Provide the [X, Y] coordinate of the cell's center where the given text is located.  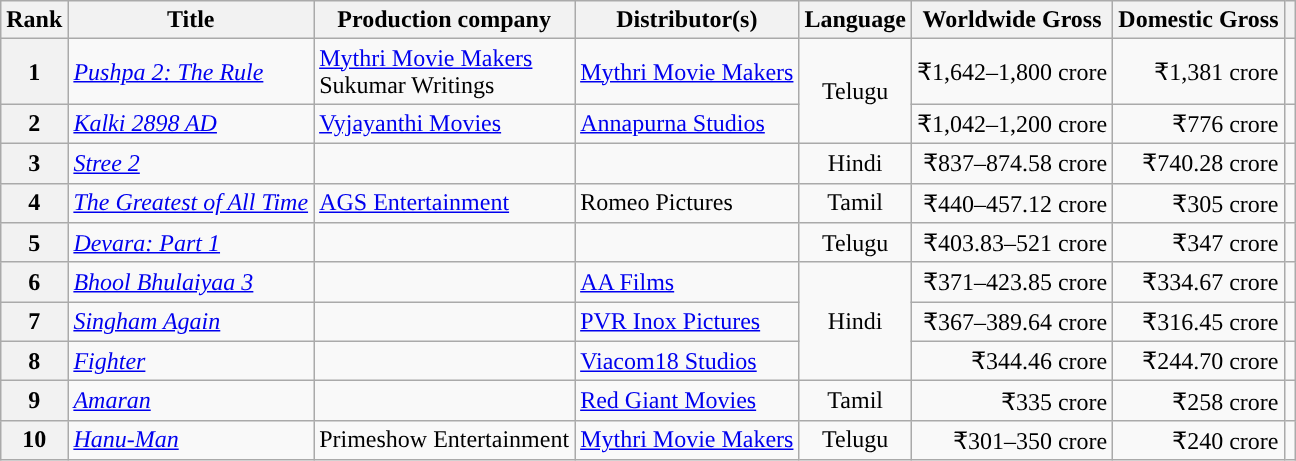
The Greatest of All Time [191, 203]
6 [34, 282]
10 [34, 440]
₹244.70 crore [1198, 361]
Title [191, 20]
Pushpa 2: The Rule [191, 72]
₹305 crore [1198, 203]
₹347 crore [1198, 243]
Language [855, 20]
1 [34, 72]
Distributor(s) [687, 20]
₹371–423.85 crore [1012, 282]
₹1,642–1,800 crore [1012, 72]
Production company [444, 20]
₹367–389.64 crore [1012, 322]
7 [34, 322]
₹344.46 crore [1012, 361]
Domestic Gross [1198, 20]
Worldwide Gross [1012, 20]
Primeshow Entertainment [444, 440]
Viacom18 Studios [687, 361]
AA Films [687, 282]
Hanu-Man [191, 440]
Kalki 2898 AD [191, 124]
Red Giant Movies [687, 401]
Stree 2 [191, 163]
AGS Entertainment [444, 203]
Romeo Pictures [687, 203]
Annapurna Studios [687, 124]
Mythri Movie MakersSukumar Writings [444, 72]
2 [34, 124]
₹403.83–521 crore [1012, 243]
9 [34, 401]
Vyjayanthi Movies [444, 124]
Fighter [191, 361]
₹776 crore [1198, 124]
₹440–457.12 crore [1012, 203]
₹334.67 crore [1198, 282]
₹740.28 crore [1198, 163]
Rank [34, 20]
₹258 crore [1198, 401]
₹301–350 crore [1012, 440]
4 [34, 203]
Bhool Bhulaiyaa 3 [191, 282]
₹1,042–1,200 crore [1012, 124]
₹316.45 crore [1198, 322]
₹240 crore [1198, 440]
Devara: Part 1 [191, 243]
₹837–874.58 crore [1012, 163]
Amaran [191, 401]
3 [34, 163]
₹1,381 crore [1198, 72]
PVR Inox Pictures [687, 322]
Singham Again [191, 322]
5 [34, 243]
8 [34, 361]
₹335 crore [1012, 401]
